Pinpoint the cell where the given text exists, returning its (x, y) midpoint coordinate. 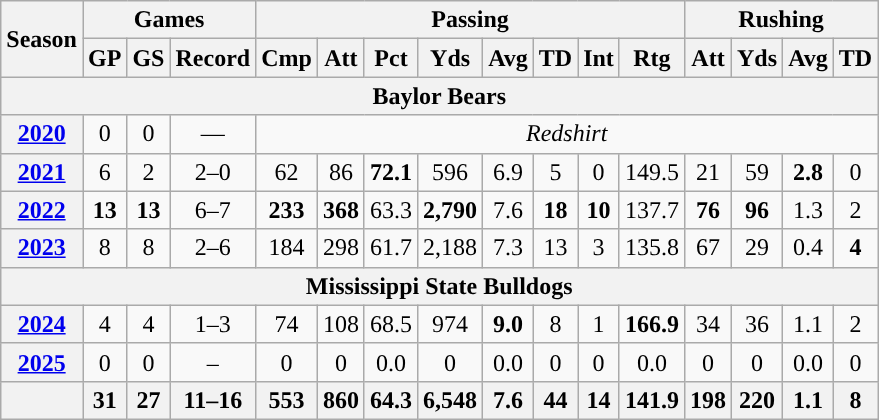
2–6 (213, 248)
74 (287, 324)
2024 (42, 324)
67 (708, 248)
1–3 (213, 324)
1.3 (808, 210)
135.8 (652, 248)
– (213, 362)
Rtg (652, 58)
2,188 (450, 248)
31 (104, 400)
72.1 (390, 172)
141.9 (652, 400)
18 (555, 210)
Mississippi State Bulldogs (440, 286)
137.7 (652, 210)
Int (599, 58)
149.5 (652, 172)
68.5 (390, 324)
6.9 (508, 172)
44 (555, 400)
— (213, 134)
3 (599, 248)
108 (340, 324)
2,790 (450, 210)
2–0 (213, 172)
Passing (470, 20)
59 (758, 172)
6–7 (213, 210)
553 (287, 400)
233 (287, 210)
61.7 (390, 248)
198 (708, 400)
6 (104, 172)
63.3 (390, 210)
860 (340, 400)
27 (148, 400)
596 (450, 172)
298 (340, 248)
Baylor Bears (440, 96)
GP (104, 58)
96 (758, 210)
Games (168, 20)
184 (287, 248)
2021 (42, 172)
Cmp (287, 58)
GS (148, 58)
21 (708, 172)
Record (213, 58)
64.3 (390, 400)
Season (42, 39)
62 (287, 172)
2020 (42, 134)
2023 (42, 248)
34 (708, 324)
974 (450, 324)
36 (758, 324)
166.9 (652, 324)
11–16 (213, 400)
9.0 (508, 324)
0.4 (808, 248)
Pct (390, 58)
1 (599, 324)
6,548 (450, 400)
2022 (42, 210)
368 (340, 210)
2025 (42, 362)
5 (555, 172)
Rushing (780, 20)
14 (599, 400)
220 (758, 400)
29 (758, 248)
7.3 (508, 248)
10 (599, 210)
2.8 (808, 172)
Redshirt (567, 134)
76 (708, 210)
86 (340, 172)
